Return the [x, y] coordinate for the center point of the cell that contains the specified text.  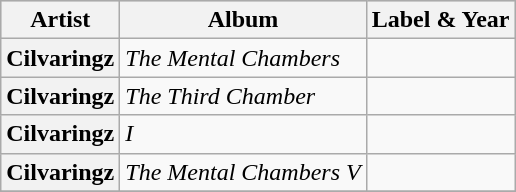
Label & Year [440, 20]
Album [243, 20]
The Third Chamber [243, 96]
Artist [60, 20]
I [243, 134]
The Mental Chambers [243, 58]
The Mental Chambers V [243, 172]
